For the text-containing cell, return its midpoint in [x, y] coordinate format. 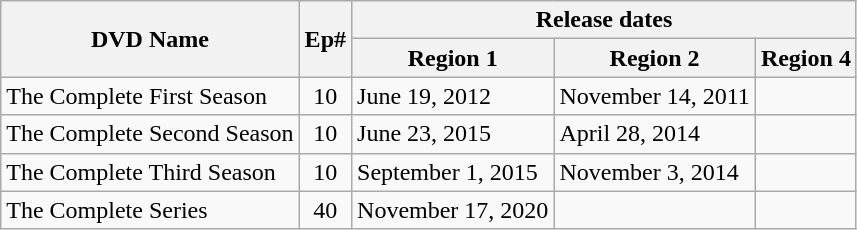
DVD Name [150, 39]
The Complete Third Season [150, 172]
June 19, 2012 [453, 96]
Ep# [325, 39]
40 [325, 210]
November 17, 2020 [453, 210]
The Complete Second Season [150, 134]
November 14, 2011 [654, 96]
The Complete First Season [150, 96]
September 1, 2015 [453, 172]
The Complete Series [150, 210]
November 3, 2014 [654, 172]
Region 2 [654, 58]
Release dates [604, 20]
April 28, 2014 [654, 134]
June 23, 2015 [453, 134]
Region 4 [806, 58]
Region 1 [453, 58]
